From the cell containing the given text, extract its center point as [x, y] coordinate. 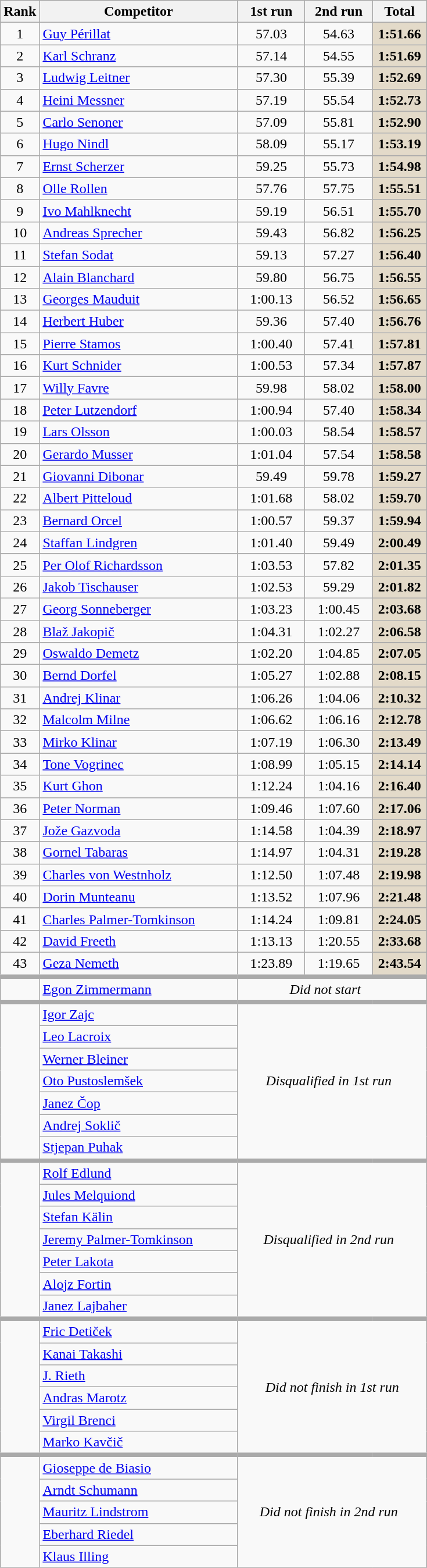
1:14.24 [271, 919]
Total [400, 12]
1:51.69 [400, 56]
Andrej Soklič [138, 1125]
13 [20, 300]
Did not start [332, 989]
57.76 [271, 188]
1:02.53 [271, 587]
1:04.39 [339, 831]
2:08.15 [400, 676]
2:01.82 [400, 587]
Jakob Tischauser [138, 587]
Janez Lajbaher [138, 1306]
Per Olof Richardsson [138, 565]
34 [20, 764]
1:14.97 [271, 853]
David Freeth [138, 941]
Oto Pustoslemšek [138, 1081]
2:14.14 [400, 764]
J. Rieth [138, 1376]
6 [20, 144]
Staffan Lindgren [138, 543]
55.73 [339, 166]
3 [20, 78]
Dorin Munteanu [138, 897]
9 [20, 211]
59.80 [271, 277]
59.13 [271, 255]
56.82 [339, 233]
Werner Bleiner [138, 1059]
Ludwig Leitner [138, 78]
1:58.58 [400, 454]
Geza Nemeth [138, 964]
55.54 [339, 100]
57.54 [339, 454]
29 [20, 654]
Peter Lakota [138, 1261]
Stefan Kälin [138, 1217]
1:00.13 [271, 300]
Rolf Edlund [138, 1173]
1:57.81 [400, 344]
1:14.58 [271, 831]
1:20.55 [339, 941]
1:03.53 [271, 565]
1:06.26 [271, 698]
14 [20, 322]
1:19.65 [339, 964]
Andrej Klinar [138, 698]
Pierre Stamos [138, 344]
58.09 [271, 144]
2:33.68 [400, 941]
2:01.35 [400, 565]
11 [20, 255]
35 [20, 786]
1:55.70 [400, 211]
41 [20, 919]
2:17.06 [400, 808]
43 [20, 964]
Malcolm Milne [138, 720]
1:09.81 [339, 919]
Kanai Takashi [138, 1353]
Willy Favre [138, 388]
55.81 [339, 122]
57.82 [339, 565]
56.75 [339, 277]
1:56.65 [400, 300]
23 [20, 521]
Egon Zimmermann [138, 989]
57.19 [271, 100]
1:13.52 [271, 897]
1:58.57 [400, 432]
59.25 [271, 166]
Charles Palmer-Tomkinson [138, 919]
Stjepan Puhak [138, 1148]
57.14 [271, 56]
1:07.48 [339, 875]
2:19.98 [400, 875]
Leo Lacroix [138, 1037]
2:07.05 [400, 654]
Charles von Westnholz [138, 875]
Kurt Ghon [138, 786]
Gioseppe de Biasio [138, 1467]
57.30 [271, 78]
2:13.49 [400, 742]
32 [20, 720]
1:02.20 [271, 654]
Giovanni Dibonar [138, 476]
1:56.76 [400, 322]
1:52.90 [400, 122]
40 [20, 897]
42 [20, 941]
2nd run [339, 12]
Competitor [138, 12]
1:12.24 [271, 786]
57.34 [339, 366]
Eberhard Riedel [138, 1534]
1:06.16 [339, 720]
Disqualified in 1st run [332, 1081]
2:16.40 [400, 786]
Carlo Senoner [138, 122]
Klaus Illing [138, 1556]
37 [20, 831]
39 [20, 875]
Gerardo Musser [138, 454]
2 [20, 56]
22 [20, 498]
55.39 [339, 78]
1:04.06 [339, 698]
Guy Périllat [138, 34]
8 [20, 188]
1:01.40 [271, 543]
1:02.27 [339, 631]
Karl Schranz [138, 56]
Alojz Fortin [138, 1284]
Mirko Klinar [138, 742]
56.51 [339, 211]
Lars Olsson [138, 432]
Peter Norman [138, 808]
59.37 [339, 521]
5 [20, 122]
1:07.19 [271, 742]
54.55 [339, 56]
38 [20, 853]
24 [20, 543]
Heini Messner [138, 100]
1:54.98 [400, 166]
1:59.27 [400, 476]
1:52.69 [400, 78]
55.17 [339, 144]
57.03 [271, 34]
1:02.88 [339, 676]
Alain Blanchard [138, 277]
Andras Marotz [138, 1398]
2:00.49 [400, 543]
2:06.58 [400, 631]
Herbert Huber [138, 322]
1:00.40 [271, 344]
1:58.34 [400, 410]
28 [20, 631]
17 [20, 388]
2:43.54 [400, 964]
1:01.04 [271, 454]
Oswaldo Demetz [138, 654]
27 [20, 609]
1:04.16 [339, 786]
Jože Gazvoda [138, 831]
57.75 [339, 188]
10 [20, 233]
Arndt Schumann [138, 1490]
1:06.30 [339, 742]
26 [20, 587]
57.09 [271, 122]
1:23.89 [271, 964]
31 [20, 698]
Tone Vogrinec [138, 764]
Fric Detiček [138, 1331]
4 [20, 100]
1:05.27 [271, 676]
Stefan Sodat [138, 255]
1:00.57 [271, 521]
Disqualified in 2nd run [332, 1239]
1:55.51 [400, 188]
7 [20, 166]
30 [20, 676]
56.52 [339, 300]
Georg Sonneberger [138, 609]
Janez Čop [138, 1103]
25 [20, 565]
1:01.68 [271, 498]
59.29 [339, 587]
2:18.97 [400, 831]
Igor Zajc [138, 1014]
1:12.50 [271, 875]
1:59.70 [400, 498]
1:05.15 [339, 764]
Bernd Dorfel [138, 676]
Blaž Jakopič [138, 631]
1:00.94 [271, 410]
57.41 [339, 344]
1:00.03 [271, 432]
1:00.53 [271, 366]
1:00.45 [339, 609]
Kurt Schnider [138, 366]
Olle Rollen [138, 188]
59.43 [271, 233]
Ivo Mahlknecht [138, 211]
Gornel Tabaras [138, 853]
1:13.13 [271, 941]
1:56.25 [400, 233]
1:56.55 [400, 277]
Mauritz Lindstrom [138, 1512]
20 [20, 454]
Marko Kavčič [138, 1444]
2:12.78 [400, 720]
1:04.85 [339, 654]
Hugo Nindl [138, 144]
33 [20, 742]
21 [20, 476]
54.63 [339, 34]
1:09.46 [271, 808]
18 [20, 410]
1:57.87 [400, 366]
12 [20, 277]
1:07.96 [339, 897]
1:59.94 [400, 521]
16 [20, 366]
Rank [20, 12]
2:21.48 [400, 897]
1:52.73 [400, 100]
19 [20, 432]
1st run [271, 12]
1:03.23 [271, 609]
1:58.00 [400, 388]
2:24.05 [400, 919]
36 [20, 808]
1:08.99 [271, 764]
Jeremy Palmer-Tomkinson [138, 1239]
1:06.62 [271, 720]
Did not finish in 2nd run [332, 1511]
2:19.28 [400, 853]
15 [20, 344]
Georges Mauduit [138, 300]
1:53.19 [400, 144]
2:03.68 [400, 609]
59.78 [339, 476]
1:56.40 [400, 255]
1:51.66 [400, 34]
Peter Lutzendorf [138, 410]
Jules Melquiond [138, 1195]
Albert Pitteloud [138, 498]
1:07.60 [339, 808]
Ernst Scherzer [138, 166]
59.36 [271, 322]
Andreas Sprecher [138, 233]
59.98 [271, 388]
57.27 [339, 255]
59.19 [271, 211]
Bernard Orcel [138, 521]
58.54 [339, 432]
1 [20, 34]
Did not finish in 1st run [332, 1387]
Virgil Brenci [138, 1420]
2:10.32 [400, 698]
